Provide the (X, Y) coordinate of the cell's center where the given text is located.  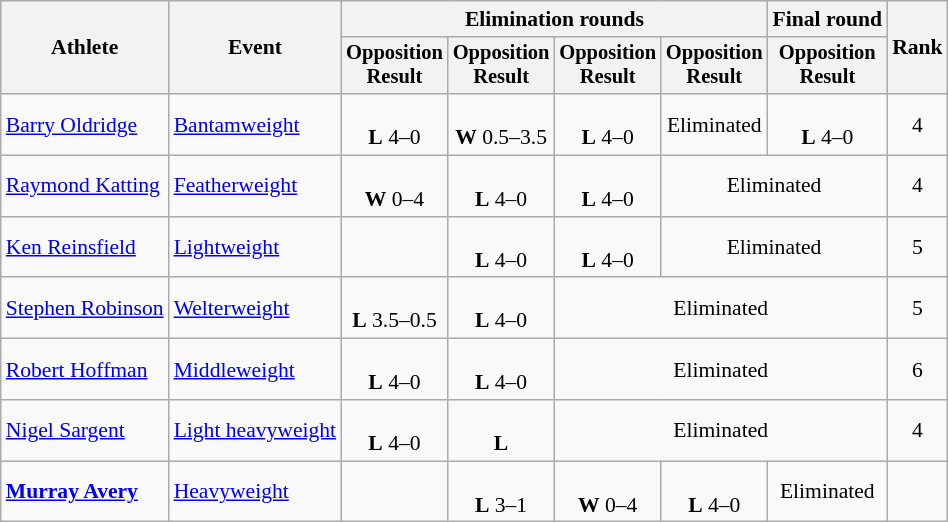
Robert Hoffman (85, 370)
Lightweight (256, 248)
Light heavyweight (256, 430)
W 0.5–3.5 (502, 124)
Athlete (85, 48)
L 3.5–0.5 (394, 308)
Middleweight (256, 370)
6 (918, 370)
Heavyweight (256, 492)
Murray Avery (85, 492)
Elimination rounds (554, 19)
L (502, 430)
Ken Reinsfield (85, 248)
Rank (918, 48)
Welterweight (256, 308)
Bantamweight (256, 124)
Stephen Robinson (85, 308)
L 3–1 (502, 492)
Nigel Sargent (85, 430)
Featherweight (256, 186)
Event (256, 48)
Barry Oldridge (85, 124)
Final round (828, 19)
Raymond Katting (85, 186)
